For the text-containing cell, return its midpoint in (X, Y) coordinate format. 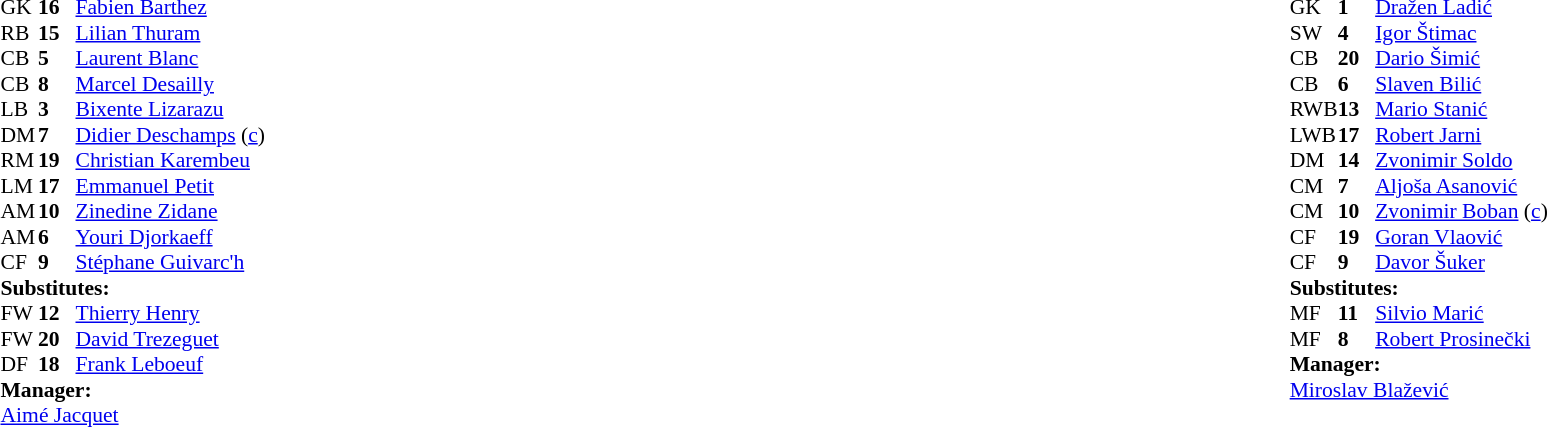
Emmanuel Petit (170, 186)
15 (57, 33)
Lilian Thuram (170, 33)
Stéphane Guivarc'h (170, 263)
3 (57, 109)
Bixente Lizarazu (170, 109)
David Trezeguet (170, 339)
SW (1314, 33)
Marcel Desailly (170, 84)
11 (1357, 313)
LM (19, 186)
4 (1357, 33)
14 (1357, 161)
RM (19, 161)
13 (1357, 109)
Christian Karembeu (170, 161)
Thierry Henry (170, 313)
Zinedine Zidane (170, 211)
LWB (1314, 135)
Manager: (132, 390)
18 (57, 365)
DF (19, 365)
Laurent Blanc (170, 59)
RWB (1314, 109)
Substitutes: (132, 288)
RB (19, 33)
LB (19, 109)
12 (57, 313)
Frank Leboeuf (170, 365)
Youri Djorkaeff (170, 237)
Didier Deschamps (c) (170, 135)
5 (57, 59)
